Detect which cell encompasses the target text, then output its (x, y) center coordinate. 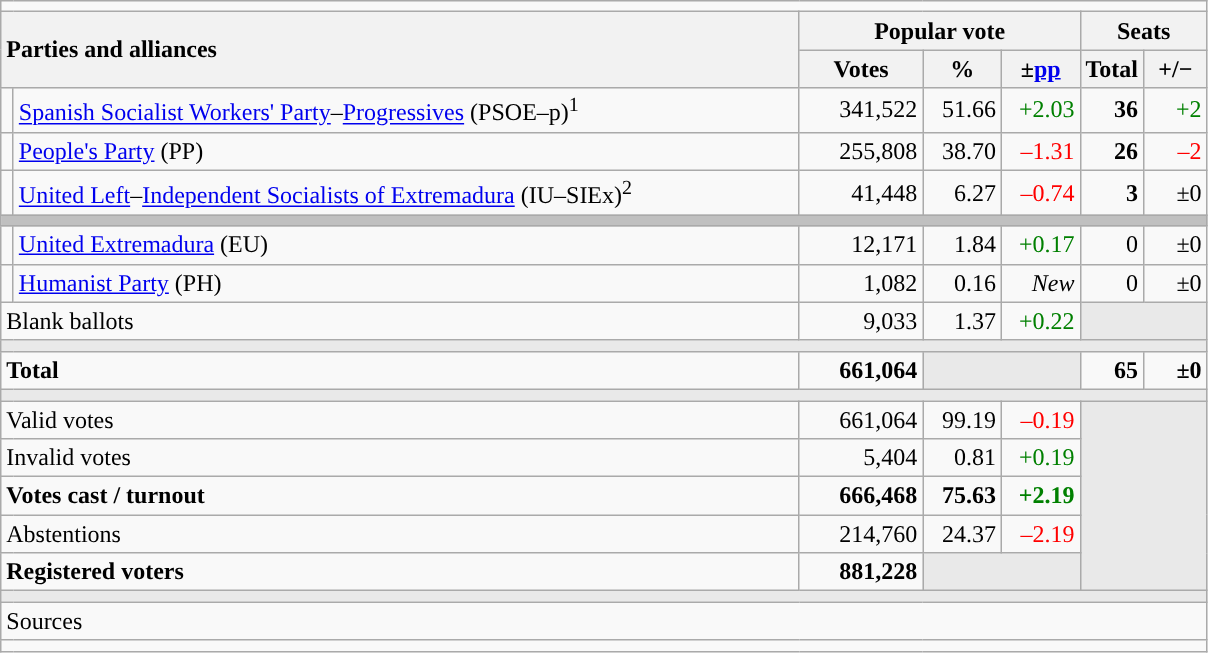
Humanist Party (PH) (406, 283)
51.66 (962, 110)
–2 (1176, 151)
3 (1112, 194)
5,404 (861, 458)
People's Party (PP) (406, 151)
12,171 (861, 245)
–2.19 (1040, 534)
+2 (1176, 110)
Votes cast / turnout (400, 496)
Valid votes (400, 420)
1,082 (861, 283)
Parties and alliances (400, 50)
+2.19 (1040, 496)
Popular vote (940, 31)
9,033 (861, 321)
–0.74 (1040, 194)
881,228 (861, 572)
Votes (861, 69)
1.84 (962, 245)
Sources (604, 621)
26 (1112, 151)
1.37 (962, 321)
Spanish Socialist Workers' Party–Progressives (PSOE–p)1 (406, 110)
341,522 (861, 110)
24.37 (962, 534)
±pp (1040, 69)
+0.22 (1040, 321)
+2.03 (1040, 110)
0.16 (962, 283)
255,808 (861, 151)
41,448 (861, 194)
United Left–Independent Socialists of Extremadura (IU–SIEx)2 (406, 194)
–1.31 (1040, 151)
Blank ballots (400, 321)
666,468 (861, 496)
Invalid votes (400, 458)
99.19 (962, 420)
Seats (1144, 31)
36 (1112, 110)
+0.19 (1040, 458)
United Extremadura (EU) (406, 245)
65 (1112, 370)
214,760 (861, 534)
0.81 (962, 458)
% (962, 69)
6.27 (962, 194)
+/− (1176, 69)
38.70 (962, 151)
+0.17 (1040, 245)
Abstentions (400, 534)
New (1040, 283)
Registered voters (400, 572)
–0.19 (1040, 420)
75.63 (962, 496)
